Provide the (x, y) coordinate of the cell's center where the given text is located.  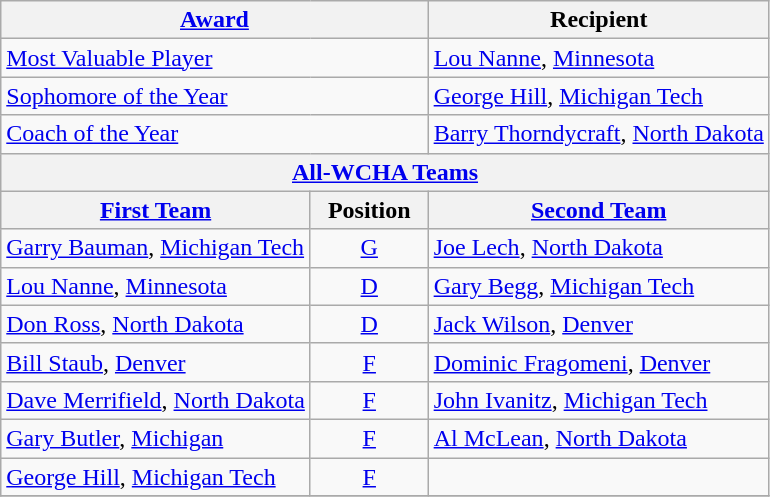
First Team (156, 210)
Coach of the Year (214, 134)
John Ivanitz, Michigan Tech (598, 400)
Dominic Fragomeni, Denver (598, 362)
Al McLean, North Dakota (598, 438)
Joe Lech, North Dakota (598, 248)
Position (369, 210)
Second Team (598, 210)
G (369, 248)
Don Ross, North Dakota (156, 324)
Garry Bauman, Michigan Tech (156, 248)
Bill Staub, Denver (156, 362)
Dave Merrifield, North Dakota (156, 400)
Recipient (598, 20)
All-WCHA Teams (386, 172)
Award (214, 20)
Sophomore of the Year (214, 96)
Gary Begg, Michigan Tech (598, 286)
Jack Wilson, Denver (598, 324)
Most Valuable Player (214, 58)
Barry Thorndycraft, North Dakota (598, 134)
Gary Butler, Michigan (156, 438)
